Return (x, y) of the center of cell containing provided text 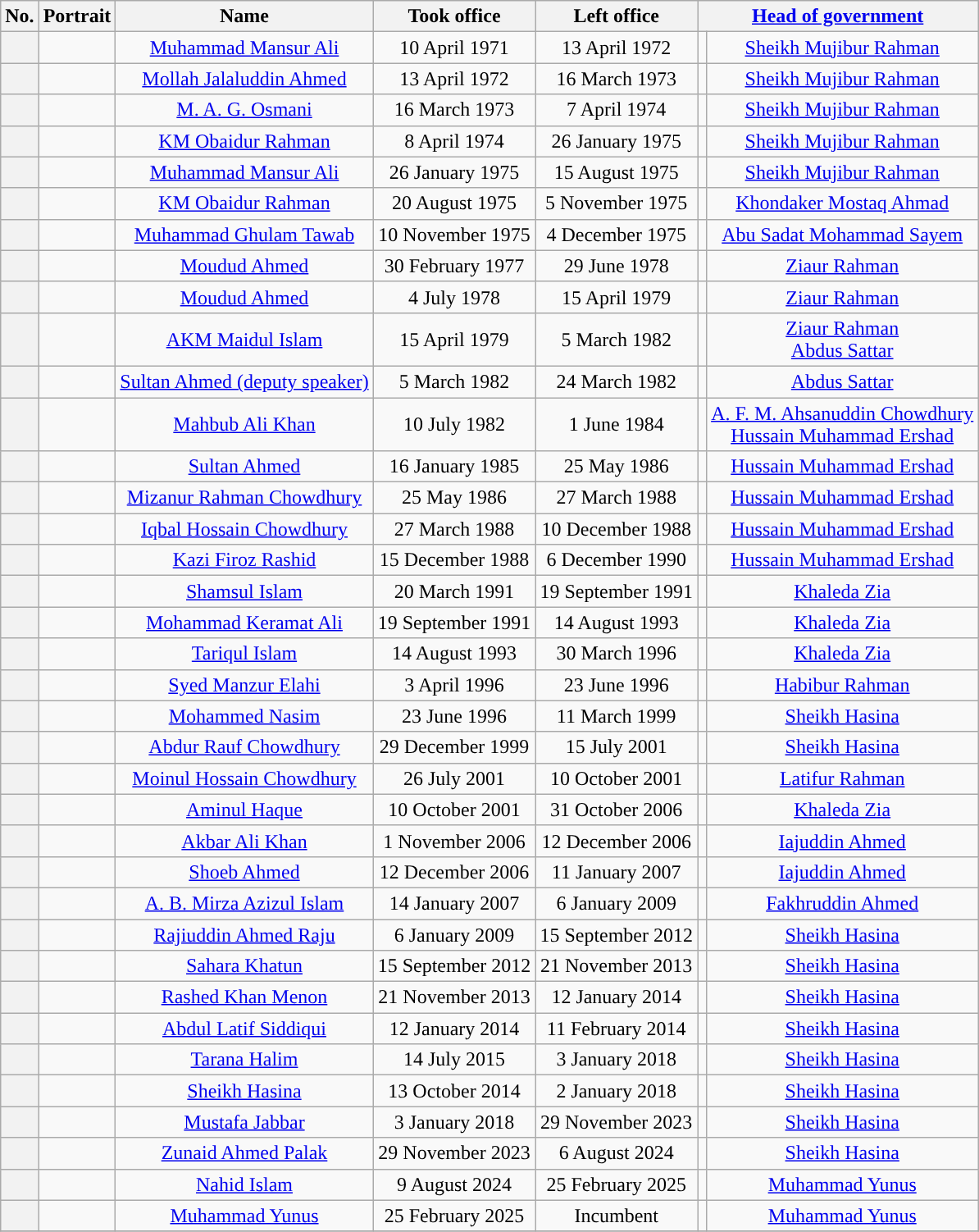
24 March 1982 (617, 381)
5 November 1975 (617, 203)
Head of government (838, 16)
31 October 2006 (617, 810)
Tarana Halim (244, 1060)
6 December 1990 (617, 560)
29 June 1978 (617, 266)
Muhammad Ghulam Tawab (244, 235)
26 July 2001 (454, 778)
Abdus Sattar (843, 381)
Zunaid Ahmed Palak (244, 1153)
AKM Maidul Islam (244, 340)
7 April 1974 (617, 110)
A. F. M. Ahsanuddin ChowdhuryHussain Muhammad Ershad (843, 423)
Mizanur Rahman Chowdhury (244, 498)
30 March 1996 (617, 654)
4 July 1978 (454, 297)
Aminul Haque (244, 810)
Kazi Firoz Rashid (244, 560)
29 December 1999 (454, 747)
Left office (617, 16)
Mohammad Keramat Ali (244, 623)
2 January 2018 (617, 1091)
Sahara Khatun (244, 966)
15 July 2001 (617, 747)
Shoeb Ahmed (244, 872)
Name (244, 16)
20 August 1975 (454, 203)
Abdul Latif Siddiqui (244, 1029)
Rashed Khan Menon (244, 997)
3 April 1996 (454, 685)
30 February 1977 (454, 266)
11 February 2014 (617, 1029)
13 October 2014 (454, 1091)
Latifur Rahman (843, 778)
Rajiuddin Ahmed Raju (244, 934)
1 June 1984 (617, 423)
Fakhruddin Ahmed (843, 903)
15 December 1988 (454, 560)
Sultan Ahmed (244, 467)
11 January 2007 (617, 872)
Took office (454, 16)
Ziaur RahmanAbdus Sattar (843, 340)
1 November 2006 (454, 841)
8 April 1974 (454, 141)
M. A. G. Osmani (244, 110)
Sultan Ahmed (deputy speaker) (244, 381)
4 December 1975 (617, 235)
15 August 1975 (617, 172)
16 January 1985 (454, 467)
6 August 2024 (617, 1153)
Mohammed Nasim (244, 716)
Nahid Islam (244, 1184)
Khondaker Mostaq Ahmad (843, 203)
11 March 1999 (617, 716)
Mustafa Jabbar (244, 1122)
20 March 1991 (454, 591)
Iqbal Hossain Chowdhury (244, 529)
Abdur Rauf Chowdhury (244, 747)
Abu Sadat Mohammad Sayem (843, 235)
Tariqul Islam (244, 654)
A. B. Mirza Azizul Islam (244, 903)
10 December 1988 (617, 529)
14 July 2015 (454, 1060)
Shamsul Islam (244, 591)
Mahbub Ali Khan (244, 423)
Syed Manzur Elahi (244, 685)
No. (20, 16)
Portrait (77, 16)
Incumbent (617, 1216)
Akbar Ali Khan (244, 841)
9 August 2024 (454, 1184)
Moinul Hossain Chowdhury (244, 778)
Habibur Rahman (843, 685)
10 July 1982 (454, 423)
Mollah Jalaluddin Ahmed (244, 79)
10 April 1971 (454, 48)
14 January 2007 (454, 903)
10 November 1975 (454, 235)
